Locate the cell with the specified text and output its (X, Y) center coordinate. 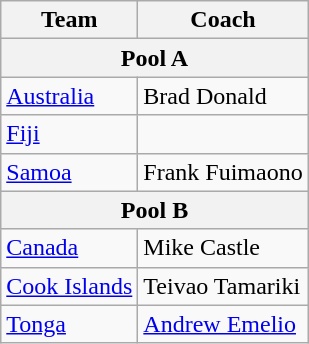
Fiji (70, 134)
Tonga (70, 324)
Brad Donald (223, 96)
Team (70, 20)
Australia (70, 96)
Coach (223, 20)
Canada (70, 248)
Samoa (70, 172)
Cook Islands (70, 286)
Pool A (154, 58)
Andrew Emelio (223, 324)
Frank Fuimaono (223, 172)
Pool B (154, 210)
Teivao Tamariki (223, 286)
Mike Castle (223, 248)
